Provide the [X, Y] coordinate of the cell's center where the given text is located.  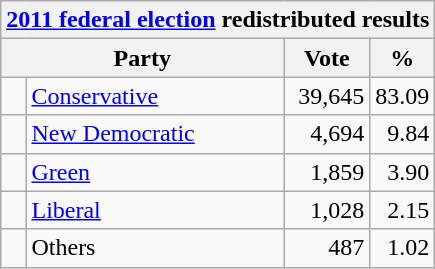
Vote [327, 58]
2.15 [402, 210]
9.84 [402, 134]
39,645 [327, 96]
83.09 [402, 96]
487 [327, 248]
Conservative [155, 96]
1.02 [402, 248]
Others [155, 248]
New Democratic [155, 134]
2011 federal election redistributed results [218, 20]
1,028 [327, 210]
3.90 [402, 172]
1,859 [327, 172]
Green [155, 172]
4,694 [327, 134]
% [402, 58]
Liberal [155, 210]
Party [142, 58]
